Return [x, y] of the center of cell containing provided text 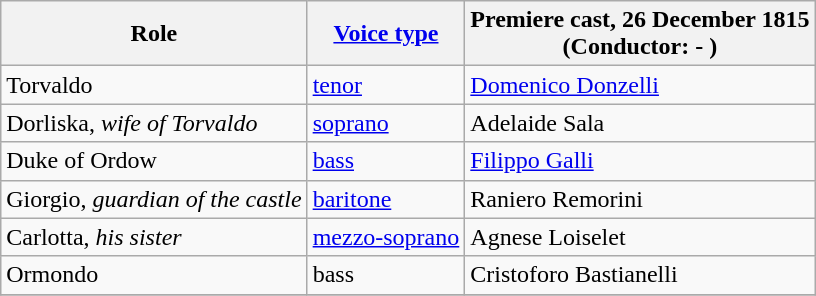
Adelaide Sala [640, 123]
soprano [386, 123]
Cristoforo Bastianelli [640, 275]
Filippo Galli [640, 161]
tenor [386, 85]
Raniero Remorini [640, 199]
Duke of Ordow [154, 161]
Premiere cast, 26 December 1815(Conductor: - ) [640, 34]
Voice type [386, 34]
Giorgio, guardian of the castle [154, 199]
baritone [386, 199]
Agnese Loiselet [640, 237]
Carlotta, his sister [154, 237]
mezzo-soprano [386, 237]
Torvaldo [154, 85]
Role [154, 34]
Domenico Donzelli [640, 85]
Ormondo [154, 275]
Dorliska, wife of Torvaldo [154, 123]
